From the cell containing the given text, extract its center point as [x, y] coordinate. 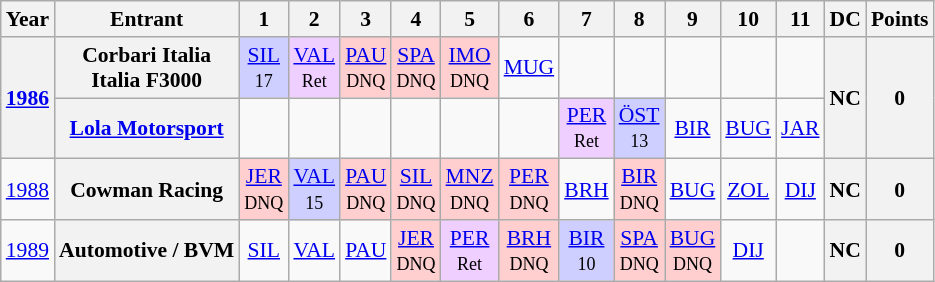
PAU [366, 250]
Points [900, 19]
SIL [264, 250]
2 [314, 19]
Year [28, 19]
BIR [693, 128]
SILDNQ [416, 190]
5 [470, 19]
Corbari ItaliaItalia F3000 [146, 68]
1 [264, 19]
JAR [800, 128]
11 [800, 19]
9 [693, 19]
Lola Motorsport [146, 128]
DC [846, 19]
1986 [28, 98]
4 [416, 19]
BIRDNQ [640, 190]
IMODNQ [470, 68]
ÖST13 [640, 128]
Entrant [146, 19]
VAL [314, 250]
ZOL [748, 190]
6 [530, 19]
BRHDNQ [530, 250]
SIL17 [264, 68]
10 [748, 19]
MUG [530, 68]
MNZDNQ [470, 190]
BIR10 [586, 250]
PERDNQ [530, 190]
1988 [28, 190]
8 [640, 19]
VALRet [314, 68]
BRH [586, 190]
VAL15 [314, 190]
Automotive / BVM [146, 250]
Cowman Racing [146, 190]
BUGDNQ [693, 250]
7 [586, 19]
1989 [28, 250]
3 [366, 19]
